For the text-containing cell, return its midpoint in (X, Y) coordinate format. 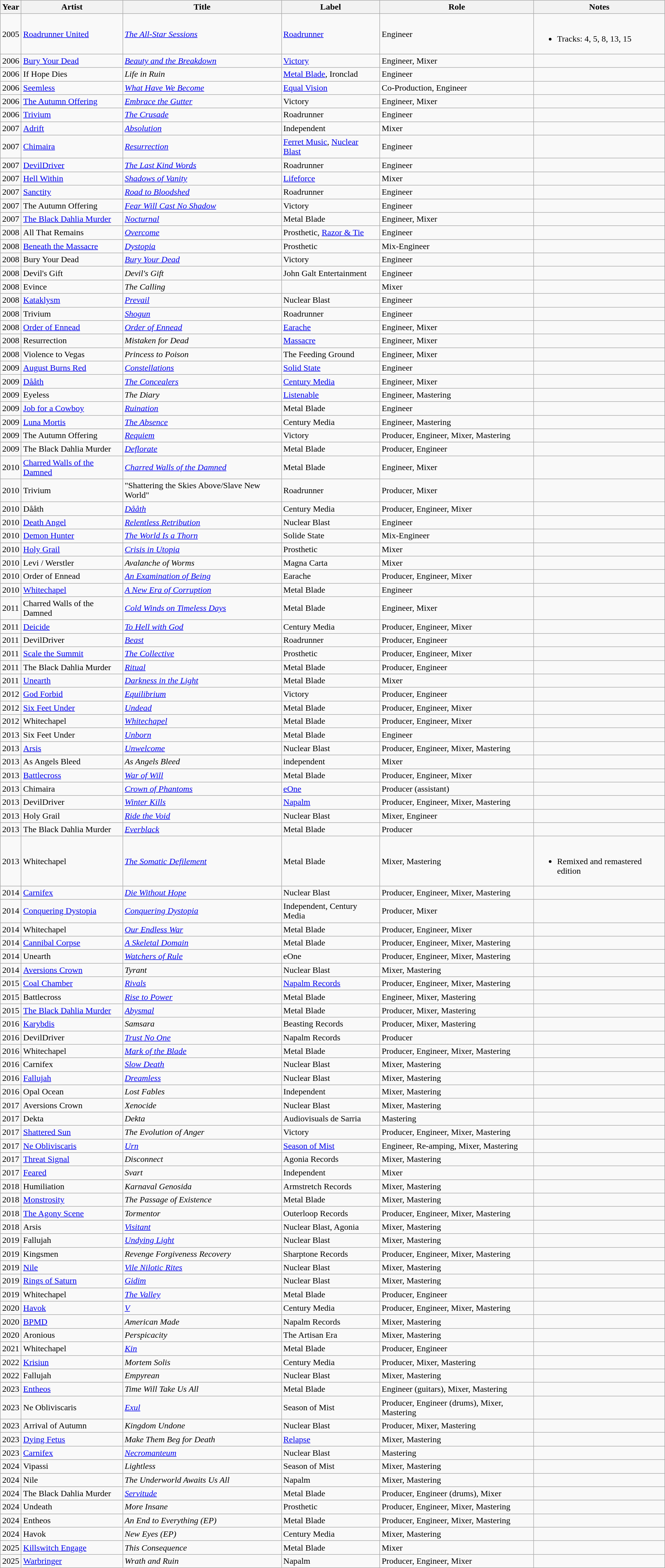
2005 (11, 34)
Job for a Cowboy (72, 408)
Engineer, Re-amping, Mixer, Mastering (457, 1146)
August Burns Red (72, 368)
Artist (72, 7)
Label (330, 7)
An End to Everything (EP) (202, 1520)
Unwelcome (202, 748)
Revenge Forgiveness Recovery (202, 1254)
Beasting Records (330, 1024)
Trust No One (202, 1038)
Engineer, Mixer, Mastering (457, 997)
Beauty and the Breakdown (202, 61)
Magna Carta (330, 563)
Nocturnal (202, 219)
Audiovisuals de Sarria (330, 1119)
Prosthetic, Razor & Tie (330, 233)
Independent, Century Media (330, 911)
A New Era of Corruption (202, 590)
The Agony Scene (72, 1213)
The All-Star Sessions (202, 34)
Equal Vision (330, 88)
Tormentor (202, 1213)
Threat Signal (72, 1159)
Undeath (72, 1507)
Watchers of Rule (202, 957)
Winter Kills (202, 802)
Kin (202, 1348)
Darkness in the Light (202, 681)
Princess to Poison (202, 354)
Cold Winds on Timeless Days (202, 608)
Mark of the Blade (202, 1051)
Armstretch Records (330, 1186)
Outerloop Records (330, 1213)
Crown of Phantoms (202, 789)
The Concealers (202, 381)
Everblack (202, 829)
Rivals (202, 984)
Empyrean (202, 1376)
Aronious (72, 1335)
Requiem (202, 436)
Mixer, Engineer (457, 816)
Time Will Take Us All (202, 1389)
Xenocide (202, 1105)
Dying Fetus (72, 1439)
Our Endless War (202, 929)
Killswitch Engage (72, 1547)
Mortem Solis (202, 1362)
Slow Death (202, 1065)
Agonia Records (330, 1159)
Urn (202, 1146)
Overcome (202, 233)
Monstrosity (72, 1200)
Unborn (202, 735)
Visitant (202, 1227)
Arrival of Autumn (72, 1426)
BPMD (72, 1321)
Tracks: 4, 5, 8, 13, 15 (599, 34)
2021 (11, 1348)
V (202, 1308)
Demon Hunter (72, 536)
Die Without Hope (202, 893)
All That Remains (72, 233)
The Valley (202, 1294)
Producer (assistant) (457, 789)
Deflorate (202, 449)
Crisis in Utopia (202, 549)
Coal Chamber (72, 984)
Dystopia (202, 246)
Abysmal (202, 1011)
Remixed and remastered edition (599, 861)
Perspicacity (202, 1335)
Undying Light (202, 1240)
Lost Fables (202, 1092)
Scale the Summit (72, 653)
Karnaval Genosida (202, 1186)
Lightless (202, 1466)
Cannibal Corpse (72, 943)
Wrath and Ruin (202, 1561)
Road to Bloodshed (202, 192)
Feared (72, 1173)
Samsara (202, 1024)
Engineer (guitars), Mixer, Mastering (457, 1389)
Life in Ruin (202, 74)
Avalanche of Worms (202, 563)
Ruination (202, 408)
The Collective (202, 653)
Title (202, 7)
Opal Ocean (72, 1092)
If Hope Dies (72, 74)
Levi / Werstler (72, 563)
American Made (202, 1321)
"Shattering the Skies Above/Slave New World" (202, 490)
Sharptone Records (330, 1254)
Tyrant (202, 970)
Gidim (202, 1281)
Ritual (202, 667)
What Have We Become (202, 88)
Shogun (202, 314)
The Last Kind Words (202, 165)
The Calling (202, 287)
Death Angel (72, 522)
Metal Blade, Ironclad (330, 74)
God Forbid (72, 694)
Constellations (202, 368)
independent (330, 762)
Luna Mortis (72, 422)
Notes (599, 7)
Humiliation (72, 1186)
More Insane (202, 1507)
Beneath the Massacre (72, 246)
Kataklysm (72, 300)
Undead (202, 708)
Rings of Saturn (72, 1281)
The Passage of Existence (202, 1200)
The Artisan Era (330, 1335)
Solid State (330, 368)
Prevail (202, 300)
A Skeletal Domain (202, 943)
Solide State (330, 536)
The Underworld Awaits Us All (202, 1480)
Lifeforce (330, 178)
Dreamless (202, 1078)
The Feeding Ground (330, 354)
Vile Nilotic Rites (202, 1267)
This Consequence (202, 1547)
Vipassi (72, 1466)
Relapse (330, 1439)
An Examination of Being (202, 576)
Relentless Retribution (202, 522)
The Crusade (202, 115)
New Eyes (EP) (202, 1534)
To Hell with God (202, 626)
Eyeless (72, 395)
The Evolution of Anger (202, 1132)
Producer, Engineer (drums), Mixer (457, 1493)
The World Is a Thorn (202, 536)
Producer, Engineer (drums), Mixer, Mastering (457, 1408)
Krisiun (72, 1362)
Shadows of Vanity (202, 178)
Rise to Power (202, 997)
Kingdom Undone (202, 1426)
Massacre (330, 341)
Beast (202, 640)
Adrift (72, 128)
Mistaken for Dead (202, 341)
Shattered Sun (72, 1132)
Disconnect (202, 1159)
Karybdis (72, 1024)
Ride the Void (202, 816)
Equilibrium (202, 694)
Evince (72, 287)
Kingsmen (72, 1254)
Deicide (72, 626)
Absolution (202, 128)
Servitude (202, 1493)
Svart (202, 1173)
The Somatic Defilement (202, 861)
John Galt Entertainment (330, 273)
Listenable (330, 395)
Necromanteum (202, 1453)
Year (11, 7)
Warbringer (72, 1561)
Sanctity (72, 192)
Fear Will Cast No Shadow (202, 206)
Hell Within (72, 178)
Role (457, 7)
Nuclear Blast, Agonia (330, 1227)
Make Them Beg for Death (202, 1439)
Exul (202, 1408)
Co-Production, Engineer (457, 88)
The Diary (202, 395)
Ferret Music, Nuclear Blast (330, 146)
Roadrunner United (72, 34)
Violence to Vegas (72, 354)
The Absence (202, 422)
War of Will (202, 775)
Seemless (72, 88)
Embrace the Gutter (202, 101)
